Determine the (X, Y) coordinate at the center of the cell enclosing the given text.  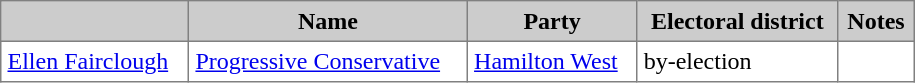
Electoral district (738, 21)
Party (552, 21)
Ellen Fairclough (95, 61)
Name (328, 21)
Progressive Conservative (328, 61)
Notes (876, 21)
by-election (738, 61)
Hamilton West (552, 61)
